Scan for the cell matching the given text and deliver its [X, Y] coordinate at center. 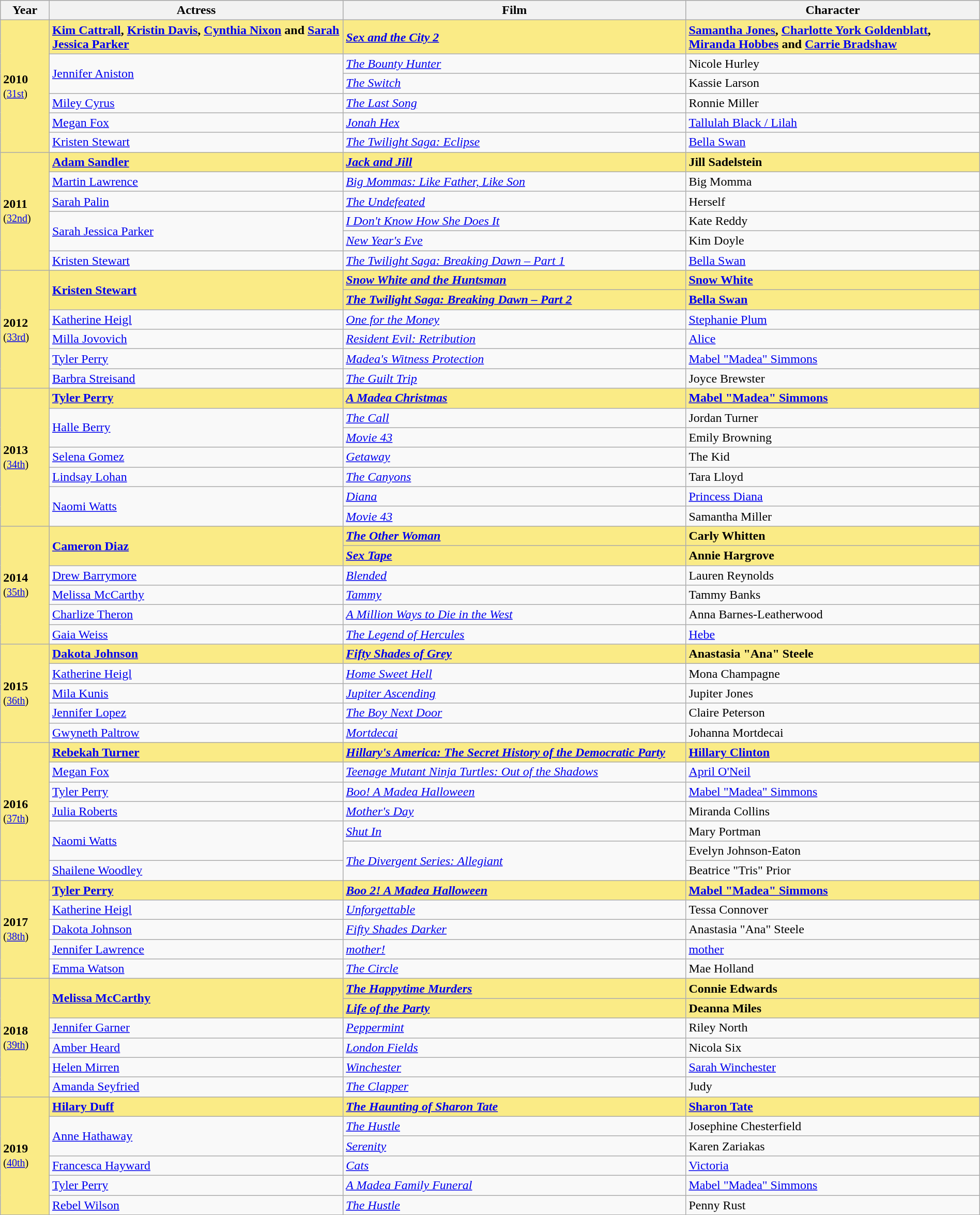
Jennifer Lawrence [196, 949]
The Guilt Trip [515, 378]
Jupiter Jones [833, 693]
Mortdecai [515, 733]
Sharon Tate [833, 1106]
Sex and the City 2 [515, 37]
2011(32nd) [25, 211]
Shailene Woodley [196, 870]
Hillary Clinton [833, 752]
2015(36th) [25, 693]
Hillary's America: The Secret History of the Democratic Party [515, 752]
Unforgettable [515, 910]
Hilary Duff [196, 1106]
2017(38th) [25, 929]
Jonah Hex [515, 123]
Kate Reddy [833, 221]
Annie Hargrove [833, 555]
Julia Roberts [196, 811]
Emma Watson [196, 969]
Claire Peterson [833, 713]
Cameron Diaz [196, 545]
Tammy [515, 595]
The Bounty Hunter [515, 64]
Mae Holland [833, 969]
2013(34th) [25, 457]
Sarah Winchester [833, 1067]
Anne Hathaway [196, 1136]
Life of the Party [515, 1008]
Johanna Mortdecai [833, 733]
The Other Woman [515, 536]
Ronnie Miller [833, 103]
The Last Song [515, 103]
Tallulah Black / Lilah [833, 123]
April O'Neil [833, 772]
A Million Ways to Die in the West [515, 615]
2019(40th) [25, 1156]
Character [833, 10]
Tara Lloyd [833, 477]
The Twilight Saga: Eclipse [515, 142]
Rebekah Turner [196, 752]
A Madea Family Funeral [515, 1185]
Joyce Brewster [833, 378]
Hebe [833, 634]
The Canyons [515, 477]
Getaway [515, 457]
Milla Jovovich [196, 339]
Gwyneth Paltrow [196, 733]
The Switch [515, 83]
Martin Lawrence [196, 181]
Herself [833, 201]
Halle Berry [196, 428]
Karen Zariakas [833, 1146]
Lindsay Lohan [196, 477]
Connie Edwards [833, 989]
Fifty Shades Darker [515, 930]
New Year's Eve [515, 240]
Home Sweet Hell [515, 674]
Sarah Jessica Parker [196, 231]
Mary Portman [833, 831]
Amber Heard [196, 1047]
Jordan Turner [833, 418]
Sex Tape [515, 555]
Amanda Seyfried [196, 1087]
The Twilight Saga: Breaking Dawn – Part 1 [515, 260]
Boo! A Madea Halloween [515, 792]
The Circle [515, 969]
Adam Sandler [196, 162]
Josephine Chesterfield [833, 1126]
Lauren Reynolds [833, 575]
Kassie Larson [833, 83]
Diana [515, 496]
Fifty Shades of Grey [515, 654]
Winchester [515, 1067]
Jack and Jill [515, 162]
The Twilight Saga: Breaking Dawn – Part 2 [515, 300]
Kim Cattrall, Kristin Davis, Cynthia Nixon and Sarah Jessica Parker [196, 37]
Big Momma [833, 181]
Jennifer Garner [196, 1028]
Tessa Connover [833, 910]
Samantha Miller [833, 516]
Kim Doyle [833, 240]
Big Mommas: Like Father, Like Son [515, 181]
Evelyn Johnson-Eaton [833, 850]
Princess Diana [833, 496]
Drew Barrymore [196, 575]
Judy [833, 1087]
Charlize Theron [196, 615]
Peppermint [515, 1028]
The Legend of Hercules [515, 634]
Blended [515, 575]
Nicole Hurley [833, 64]
Jennifer Lopez [196, 713]
Carly Whitten [833, 536]
The Undefeated [515, 201]
Mila Kunis [196, 693]
Madea's Witness Protection [515, 359]
2014(35th) [25, 585]
The Clapper [515, 1087]
Cats [515, 1165]
The Kid [833, 457]
Year [25, 10]
Helen Mirren [196, 1067]
The Happytime Murders [515, 989]
2018(39th) [25, 1038]
Jill Sadelstein [833, 162]
Deanna Miles [833, 1008]
2016(37th) [25, 811]
Jupiter Ascending [515, 693]
2010(31st) [25, 86]
mother [833, 949]
Stephanie Plum [833, 320]
London Fields [515, 1047]
Resident Evil: Retribution [515, 339]
Miranda Collins [833, 811]
Anna Barnes-Leatherwood [833, 615]
Shut In [515, 831]
Serenity [515, 1146]
Film [515, 10]
Selena Gomez [196, 457]
A Madea Christmas [515, 398]
Mother's Day [515, 811]
Snow White [833, 280]
Riley North [833, 1028]
Actress [196, 10]
The Call [515, 418]
Snow White and the Huntsman [515, 280]
Boo 2! A Madea Halloween [515, 890]
Barbra Streisand [196, 378]
Beatrice "Tris" Prior [833, 870]
Mona Champagne [833, 674]
Sarah Palin [196, 201]
Victoria [833, 1165]
Jennifer Aniston [196, 73]
Alice [833, 339]
Penny Rust [833, 1205]
The Divergent Series: Allegiant [515, 860]
Tammy Banks [833, 595]
Teenage Mutant Ninja Turtles: Out of the Shadows [515, 772]
One for the Money [515, 320]
Gaia Weiss [196, 634]
mother! [515, 949]
I Don't Know How She Does It [515, 221]
Francesca Hayward [196, 1165]
Rebel Wilson [196, 1205]
The Boy Next Door [515, 713]
Miley Cyrus [196, 103]
Nicola Six [833, 1047]
The Haunting of Sharon Tate [515, 1106]
Emily Browning [833, 437]
2012(33rd) [25, 329]
Samantha Jones, Charlotte York Goldenblatt, Miranda Hobbes and Carrie Bradshaw [833, 37]
